Search for the cell housing the specified text and yield its [X, Y] center coordinate. 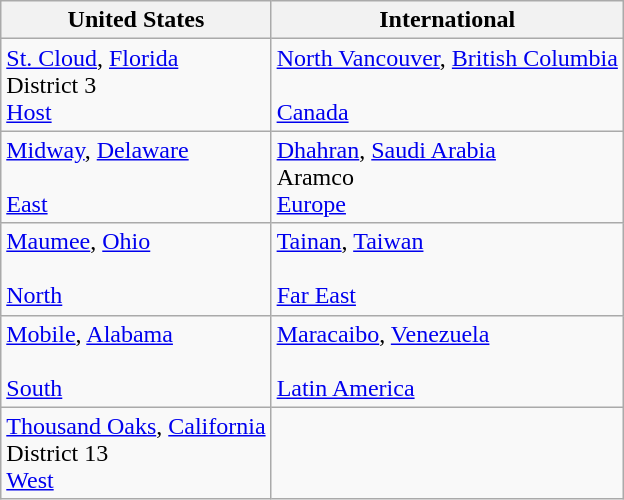
Tainan, TaiwanFar East [447, 269]
St. Cloud, FloridaDistrict 3Host [136, 85]
Thousand Oaks, CaliforniaDistrict 13West [136, 453]
International [447, 20]
United States [136, 20]
Mobile, AlabamaSouth [136, 361]
Maracaibo, Venezuela Latin America [447, 361]
Midway, DelawareEast [136, 177]
North Vancouver, British ColumbiaCanada [447, 85]
Dhahran, Saudi ArabiaAramcoEurope [447, 177]
Maumee, OhioNorth [136, 269]
